Return the [X, Y] coordinate for the center point of the cell that contains the specified text.  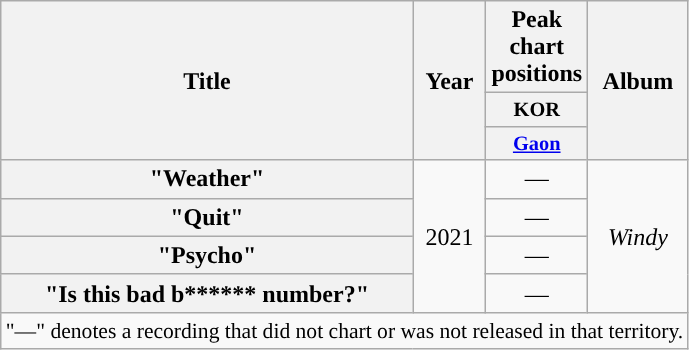
"Is this bad b****** number?" [207, 293]
2021 [450, 236]
Album [638, 80]
Gaon [537, 143]
KOR [537, 110]
Year [450, 80]
Title [207, 80]
"Psycho" [207, 255]
Windy [638, 236]
Peak chart positions [537, 47]
"—" denotes a recording that did not chart or was not released in that territory. [345, 330]
"Weather" [207, 179]
"Quit" [207, 217]
